Pinpoint the cell where the given text exists, returning its [X, Y] midpoint coordinate. 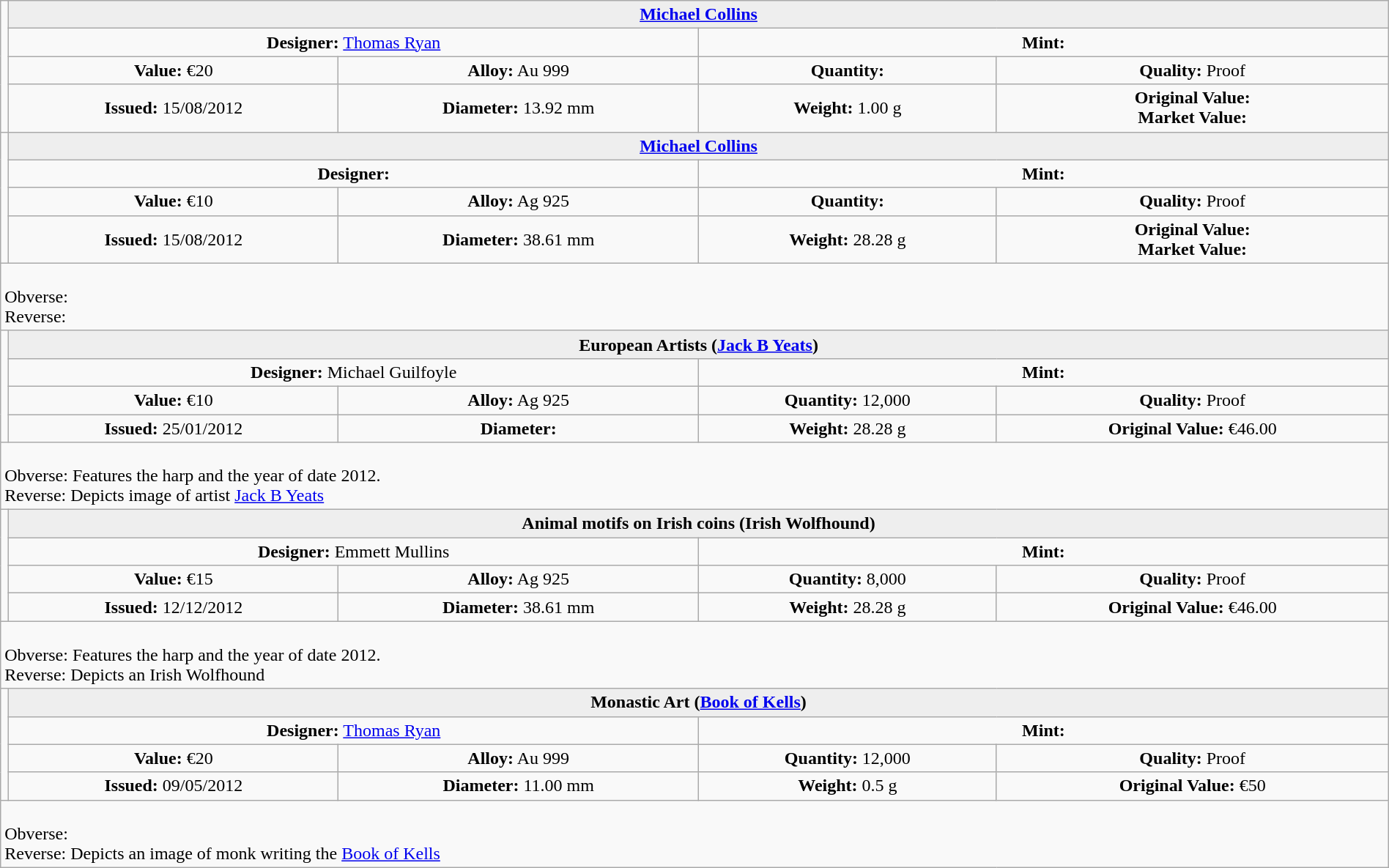
Issued: 12/12/2012 [174, 607]
Weight: 0.5 g [848, 786]
Designer: Emmett Mullins [354, 552]
Diameter: 11.00 mm [519, 786]
Diameter: [519, 429]
Obverse:Reverse: Depicts an image of monk writing the Book of Kells [694, 834]
Monastic Art (Book of Kells) [699, 702]
Quantity: 8,000 [848, 579]
Value: €15 [174, 579]
Issued: 09/05/2012 [174, 786]
European Artists (Jack B Yeats) [699, 344]
Diameter: 13.92 mm [519, 108]
Original Value: €50 [1193, 786]
Obverse:Reverse: [694, 297]
Animal motifs on Irish coins (Irish Wolfhound) [699, 524]
Issued: 25/01/2012 [174, 429]
Obverse: Features the harp and the year of date 2012.Reverse: Depicts an Irish Wolfhound [694, 655]
Designer: [354, 174]
Designer: Michael Guilfoyle [354, 372]
Weight: 1.00 g [848, 108]
Obverse: Features the harp and the year of date 2012.Reverse: Depicts image of artist Jack B Yeats [694, 476]
